Detect which cell encompasses the target text, then output its [X, Y] center coordinate. 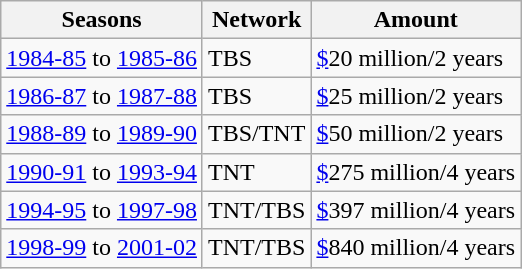
$397 million/4 years [416, 210]
1990-91 to 1993-94 [102, 172]
$25 million/2 years [416, 96]
1994-95 to 1997-98 [102, 210]
1984-85 to 1985-86 [102, 58]
Seasons [102, 20]
$840 million/4 years [416, 248]
1998-99 to 2001-02 [102, 248]
1988-89 to 1989-90 [102, 134]
1986-87 to 1987-88 [102, 96]
Network [256, 20]
TNT [256, 172]
$275 million/4 years [416, 172]
Amount [416, 20]
$50 million/2 years [416, 134]
TBS/TNT [256, 134]
$20 million/2 years [416, 58]
